Search for the cell housing the specified text and yield its (x, y) center coordinate. 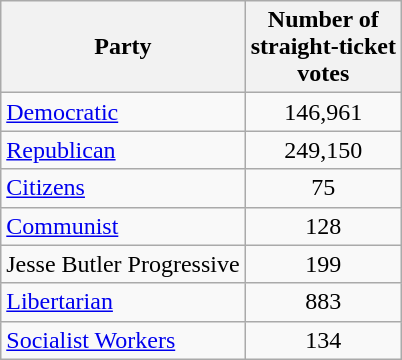
Republican (123, 150)
128 (323, 226)
Party (123, 47)
146,961 (323, 112)
75 (323, 188)
Jesse Butler Progressive (123, 264)
Socialist Workers (123, 340)
134 (323, 340)
Democratic (123, 112)
Citizens (123, 188)
883 (323, 302)
199 (323, 264)
Number ofstraight-ticketvotes (323, 47)
249,150 (323, 150)
Communist (123, 226)
Libertarian (123, 302)
